Search for the cell housing the specified text and yield its (x, y) center coordinate. 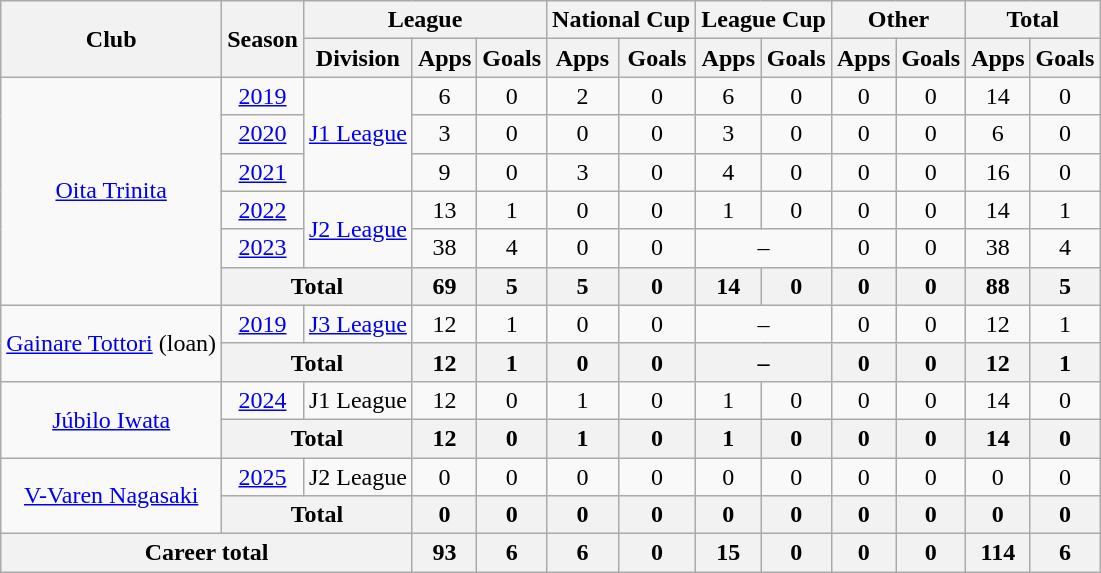
69 (444, 286)
2 (583, 96)
2023 (263, 248)
Season (263, 39)
13 (444, 210)
National Cup (622, 20)
Júbilo Iwata (112, 419)
League (424, 20)
League Cup (764, 20)
15 (728, 553)
16 (998, 172)
93 (444, 553)
2022 (263, 210)
Career total (207, 553)
J3 League (358, 324)
2020 (263, 134)
V-Varen Nagasaki (112, 496)
Oita Trinita (112, 191)
88 (998, 286)
Gainare Tottori (loan) (112, 343)
Club (112, 39)
Division (358, 58)
2021 (263, 172)
Other (898, 20)
9 (444, 172)
2024 (263, 400)
2025 (263, 477)
114 (998, 553)
